Provide the [x, y] coordinate of the cell's center where the given text is located.  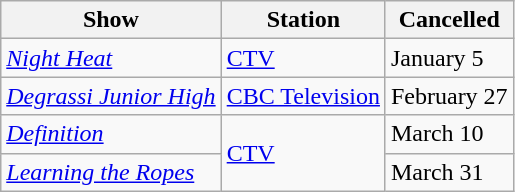
January 5 [449, 58]
February 27 [449, 96]
Degrassi Junior High [111, 96]
CBC Television [303, 96]
March 10 [449, 134]
March 31 [449, 172]
Night Heat [111, 58]
Definition [111, 134]
Station [303, 20]
Learning the Ropes [111, 172]
Cancelled [449, 20]
Show [111, 20]
